Search for the cell housing the specified text and yield its (X, Y) center coordinate. 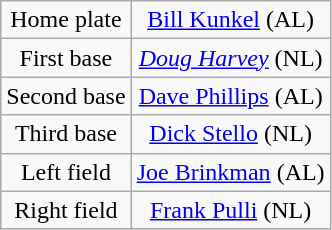
Dick Stello (NL) (230, 134)
Second base (66, 96)
Joe Brinkman (AL) (230, 172)
Dave Phillips (AL) (230, 96)
Home plate (66, 20)
Doug Harvey (NL) (230, 58)
Right field (66, 210)
Bill Kunkel (AL) (230, 20)
First base (66, 58)
Third base (66, 134)
Left field (66, 172)
Frank Pulli (NL) (230, 210)
